Pinpoint the cell where the given text exists, returning its [X, Y] midpoint coordinate. 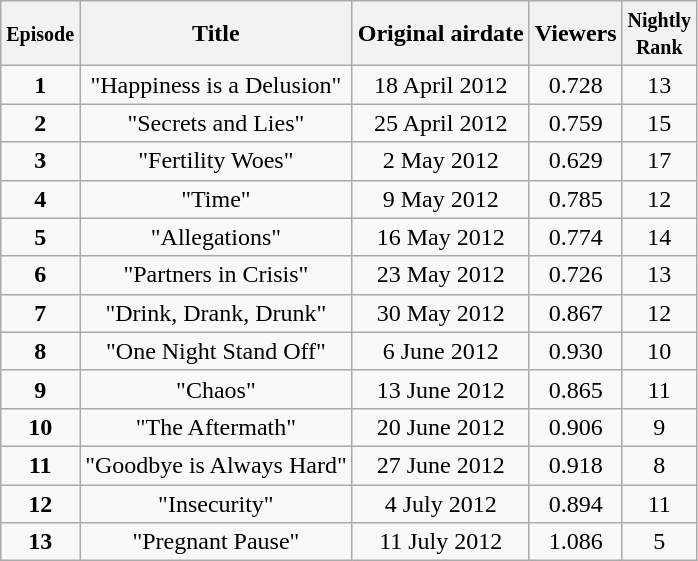
0.774 [576, 237]
"Happiness is a Delusion" [216, 85]
0.726 [576, 275]
"Drink, Drank, Drunk" [216, 313]
0.629 [576, 161]
"One Night Stand Off" [216, 351]
0.728 [576, 85]
0.906 [576, 427]
Viewers [576, 34]
3 [40, 161]
4 July 2012 [440, 503]
"Time" [216, 199]
15 [659, 123]
Episode [40, 34]
0.785 [576, 199]
0.867 [576, 313]
"Chaos" [216, 389]
Original airdate [440, 34]
9 May 2012 [440, 199]
11 July 2012 [440, 542]
"Secrets and Lies" [216, 123]
0.759 [576, 123]
"Pregnant Pause" [216, 542]
0.930 [576, 351]
2 May 2012 [440, 161]
20 June 2012 [440, 427]
Title [216, 34]
17 [659, 161]
30 May 2012 [440, 313]
4 [40, 199]
0.865 [576, 389]
6 June 2012 [440, 351]
18 April 2012 [440, 85]
"Allegations" [216, 237]
1 [40, 85]
1.086 [576, 542]
"Partners in Crisis" [216, 275]
27 June 2012 [440, 465]
"Fertility Woes" [216, 161]
NightlyRank [659, 34]
"The Aftermath" [216, 427]
6 [40, 275]
"Goodbye is Always Hard" [216, 465]
"Insecurity" [216, 503]
23 May 2012 [440, 275]
0.894 [576, 503]
13 June 2012 [440, 389]
0.918 [576, 465]
16 May 2012 [440, 237]
7 [40, 313]
25 April 2012 [440, 123]
2 [40, 123]
14 [659, 237]
